Extract the (x, y) coordinate from the center of the cell holding the provided text.  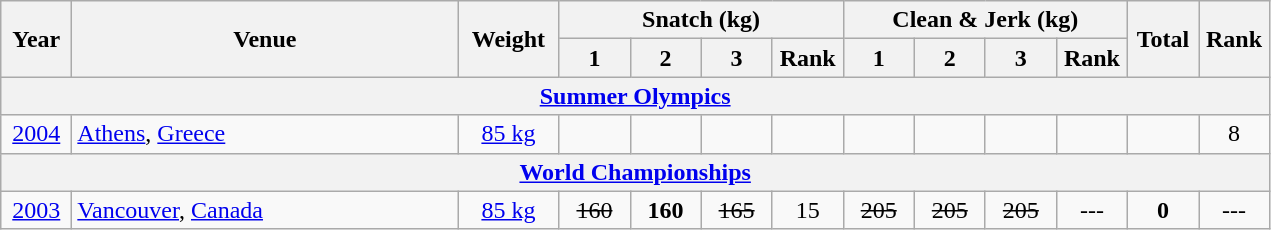
Weight (508, 39)
Vancouver, Canada (265, 210)
8 (1234, 134)
Athens, Greece (265, 134)
Total (1162, 39)
15 (808, 210)
0 (1162, 210)
World Championships (636, 172)
165 (736, 210)
2003 (36, 210)
Summer Olympics (636, 96)
Snatch (kg) (701, 20)
Year (36, 39)
2004 (36, 134)
Venue (265, 39)
Clean & Jerk (kg) (985, 20)
